Return the (x, y) coordinate for the center point of the cell that contains the specified text.  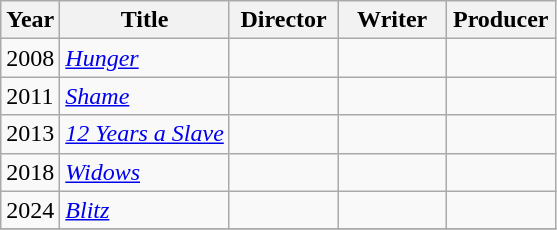
Title (145, 20)
Year (30, 20)
2024 (30, 210)
Widows (145, 172)
Blitz (145, 210)
2008 (30, 58)
2011 (30, 96)
Shame (145, 96)
2018 (30, 172)
Writer (392, 20)
12 Years a Slave (145, 134)
2013 (30, 134)
Hunger (145, 58)
Director (284, 20)
Producer (500, 20)
